Scan for the cell matching the given text and deliver its [x, y] coordinate at center. 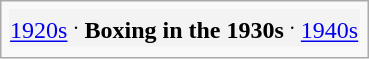
1920s . Boxing in the 1930s . 1940s [184, 27]
